Return the (x, y) coordinate for the center point of the cell that contains the specified text.  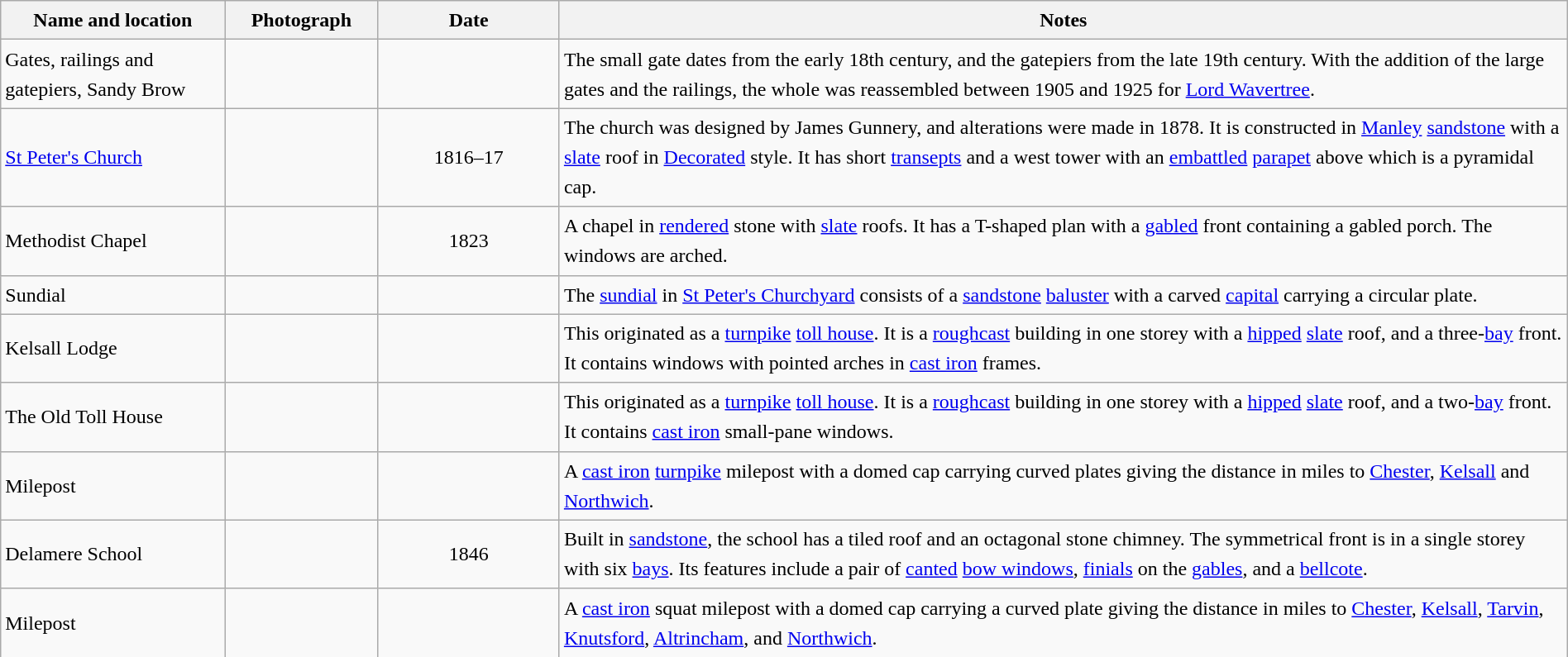
1846 (468, 554)
Delamere School (112, 554)
Kelsall Lodge (112, 349)
Methodist Chapel (112, 241)
Sundial (112, 294)
The Old Toll House (112, 417)
Gates, railings and gatepiers, Sandy Brow (112, 74)
1823 (468, 241)
A cast iron turnpike milepost with a domed cap carrying curved plates giving the distance in miles to Chester, Kelsall and Northwich. (1064, 486)
Date (468, 20)
St Peter's Church (112, 157)
Name and location (112, 20)
Notes (1064, 20)
Photograph (301, 20)
1816–17 (468, 157)
The sundial in St Peter's Churchyard consists of a sandstone baluster with a carved capital carrying a circular plate. (1064, 294)
A chapel in rendered stone with slate roofs. It has a T-shaped plan with a gabled front containing a gabled porch. The windows are arched. (1064, 241)
